From the cell containing the given text, extract its center point as (x, y) coordinate. 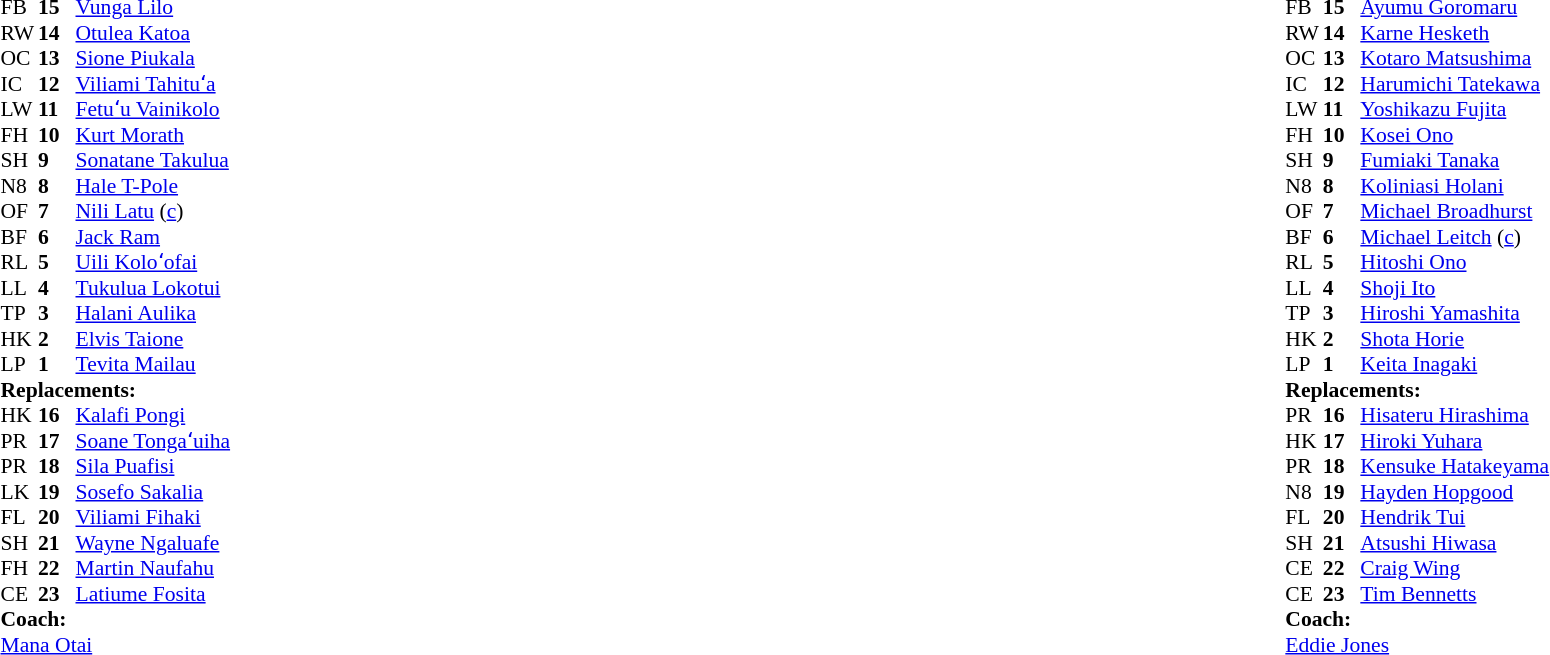
Nili Latu (c) (154, 211)
Yoshikazu Fujita (1454, 109)
Koliniasi Holani (1454, 186)
Jack Ram (154, 237)
Tukulua Lokotui (154, 288)
Sione Piukala (154, 59)
Kalafi Pongi (154, 415)
Fumiaki Tanaka (1454, 161)
Kurt Morath (154, 135)
Uili Koloʻofai (154, 263)
Hayden Hopgood (1454, 492)
Hendrik Tui (1454, 517)
Hitoshi Ono (1454, 263)
Latiume Fosita (154, 594)
Otulea Katoa (154, 33)
Keita Inagaki (1454, 365)
Hiroki Yuhara (1454, 441)
Kensuke Hatakeyama (1454, 467)
Michael Broadhurst (1454, 211)
Wayne Ngaluafe (154, 543)
Viliami Tahituʻa (154, 84)
Shoji Ito (1454, 288)
Karne Hesketh (1454, 33)
Sonatane Takulua (154, 161)
Viliami Fihaki (154, 517)
Harumichi Tatekawa (1454, 84)
Shota Horie (1454, 339)
Kosei Ono (1454, 135)
Michael Leitch (c) (1454, 237)
Soane Tongaʻuiha (154, 441)
Tim Bennetts (1454, 594)
Sosefo Sakalia (154, 492)
Hale T-Pole (154, 186)
Craig Wing (1454, 569)
Martin Naufahu (154, 569)
Atsushi Hiwasa (1454, 543)
Sila Puafisi (154, 467)
Hisateru Hirashima (1454, 415)
Kotaro Matsushima (1454, 59)
LK (19, 492)
Halani Aulika (154, 313)
Fetuʻu Vainikolo (154, 109)
Hiroshi Yamashita (1454, 313)
Tevita Mailau (154, 365)
Elvis Taione (154, 339)
